Pinpoint the cell where the given text exists, returning its (X, Y) midpoint coordinate. 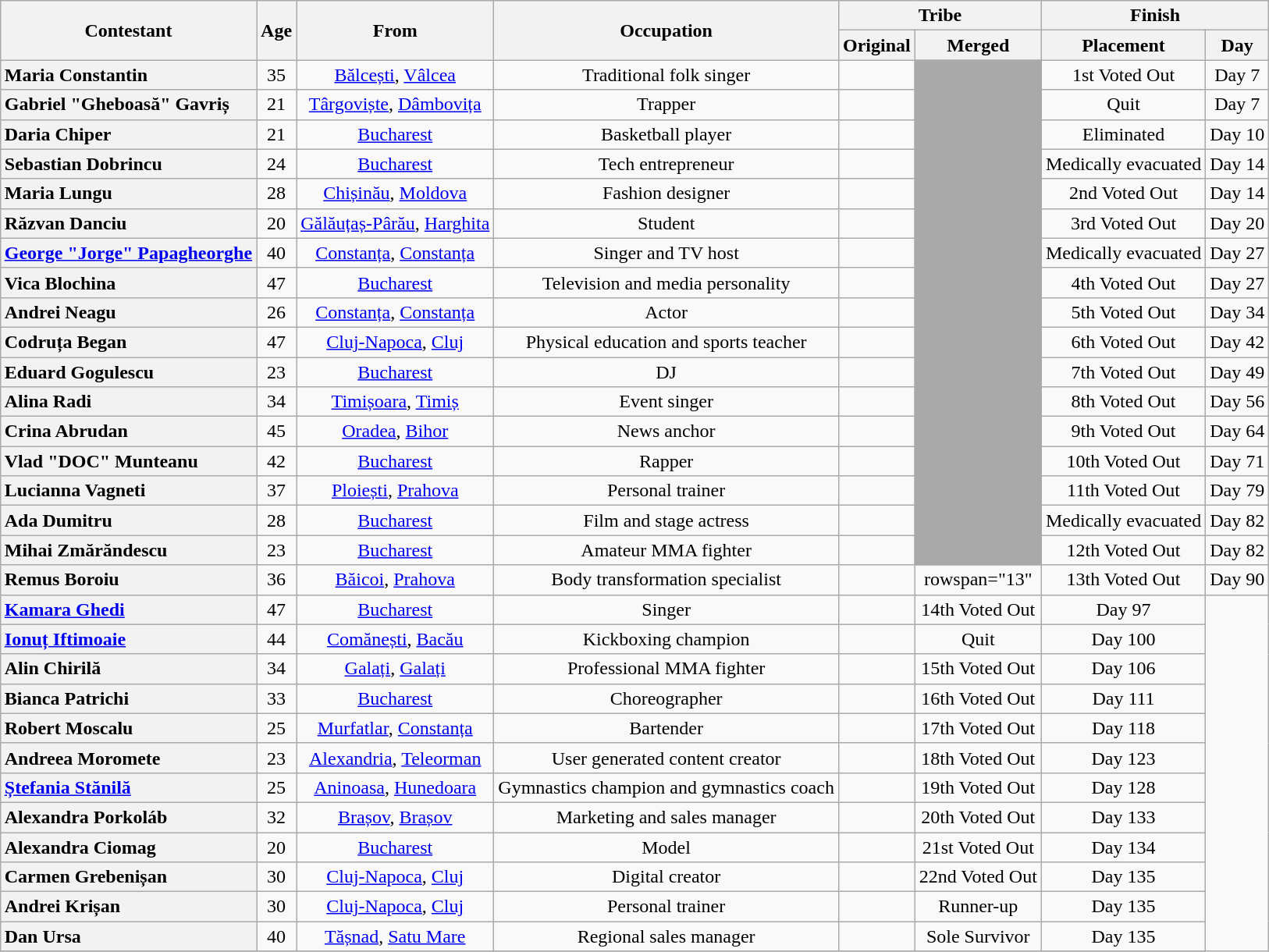
Băicoi, Prahova (395, 580)
Tribe (940, 16)
Kamara Ghedi (128, 609)
20th Voted Out (978, 817)
21st Voted Out (978, 847)
Vica Blochina (128, 282)
Trapper (666, 105)
Gymnastics champion and gymnastics coach (666, 787)
Ionuț Iftimoaie (128, 639)
Singer and TV host (666, 253)
11th Voted Out (1123, 491)
Timișoara, Timiș (395, 402)
Singer (666, 609)
Oradea, Bihor (395, 432)
Professional MMA fighter (666, 669)
Robert Moscalu (128, 728)
Age (276, 30)
Carmen Grebenișan (128, 877)
Maria Constantin (128, 75)
16th Voted Out (978, 698)
Chișinău, Moldova (395, 194)
Film and stage actress (666, 520)
3rd Voted Out (1123, 223)
Day 97 (1123, 609)
Day 123 (1123, 758)
Tech entrepreneur (666, 164)
User generated content creator (666, 758)
Placement (1123, 45)
10th Voted Out (1123, 461)
5th Voted Out (1123, 312)
Răzvan Danciu (128, 223)
Maria Lungu (128, 194)
Day 79 (1238, 491)
Comănești, Bacău (395, 639)
Bartender (666, 728)
Ștefania Stănilă (128, 787)
Murfatlar, Constanța (395, 728)
News anchor (666, 432)
Traditional folk singer (666, 75)
7th Voted Out (1123, 372)
Merged (978, 45)
33 (276, 698)
Student (666, 223)
Day 128 (1123, 787)
Occupation (666, 30)
Codruța Began (128, 342)
Andrei Krișan (128, 907)
32 (276, 817)
Contestant (128, 30)
Tășnad, Satu Mare (395, 936)
Day 118 (1123, 728)
DJ (666, 372)
13th Voted Out (1123, 580)
42 (276, 461)
17th Voted Out (978, 728)
Crina Abrudan (128, 432)
Sebastian Dobrincu (128, 164)
36 (276, 580)
Târgoviște, Dâmbovița (395, 105)
Alexandria, Teleorman (395, 758)
Fashion designer (666, 194)
12th Voted Out (1123, 550)
Daria Chiper (128, 134)
Rapper (666, 461)
24 (276, 164)
Day 56 (1238, 402)
Day 10 (1238, 134)
44 (276, 639)
Digital creator (666, 877)
Body transformation specialist (666, 580)
Aninoasa, Hunedoara (395, 787)
Eduard Gogulescu (128, 372)
Marketing and sales manager (666, 817)
19th Voted Out (978, 787)
6th Voted Out (1123, 342)
Sole Survivor (978, 936)
Amateur MMA fighter (666, 550)
rowspan="13" (978, 580)
22nd Voted Out (978, 877)
35 (276, 75)
Alexandra Porkoláb (128, 817)
37 (276, 491)
Day 111 (1123, 698)
Brașov, Brașov (395, 817)
Alin Chirilă (128, 669)
8th Voted Out (1123, 402)
Ada Dumitru (128, 520)
Day 64 (1238, 432)
Day 100 (1123, 639)
From (395, 30)
Choreographer (666, 698)
Dan Ursa (128, 936)
Day 106 (1123, 669)
Basketball player (666, 134)
Day 34 (1238, 312)
9th Voted Out (1123, 432)
Original (876, 45)
2nd Voted Out (1123, 194)
Alina Radi (128, 402)
George "Jorge" Papagheorghe (128, 253)
Day 133 (1123, 817)
Kickboxing champion (666, 639)
Lucianna Vagneti (128, 491)
Bianca Patrichi (128, 698)
Remus Boroiu (128, 580)
Day 90 (1238, 580)
Bălcești, Vâlcea (395, 75)
Gabriel "Gheboasă" Gavriș (128, 105)
Model (666, 847)
Ploiești, Prahova (395, 491)
15th Voted Out (978, 669)
Day 20 (1238, 223)
Day 71 (1238, 461)
Television and media personality (666, 282)
4th Voted Out (1123, 282)
Mihai Zmărăndescu (128, 550)
Day 49 (1238, 372)
Andrei Neagu (128, 312)
Day 134 (1123, 847)
Andreea Moromete (128, 758)
Day 42 (1238, 342)
45 (276, 432)
Event singer (666, 402)
18th Voted Out (978, 758)
Gălăuțaș-Pârău, Harghita (395, 223)
Galați, Galați (395, 669)
26 (276, 312)
Eliminated (1123, 134)
Finish (1155, 16)
Day (1238, 45)
14th Voted Out (978, 609)
Vlad "DOC" Munteanu (128, 461)
Physical education and sports teacher (666, 342)
Alexandra Ciomag (128, 847)
Regional sales manager (666, 936)
Runner-up (978, 907)
Actor (666, 312)
1st Voted Out (1123, 75)
